Find where the given text appears and provide that cell's center as (X, Y) coordinate. 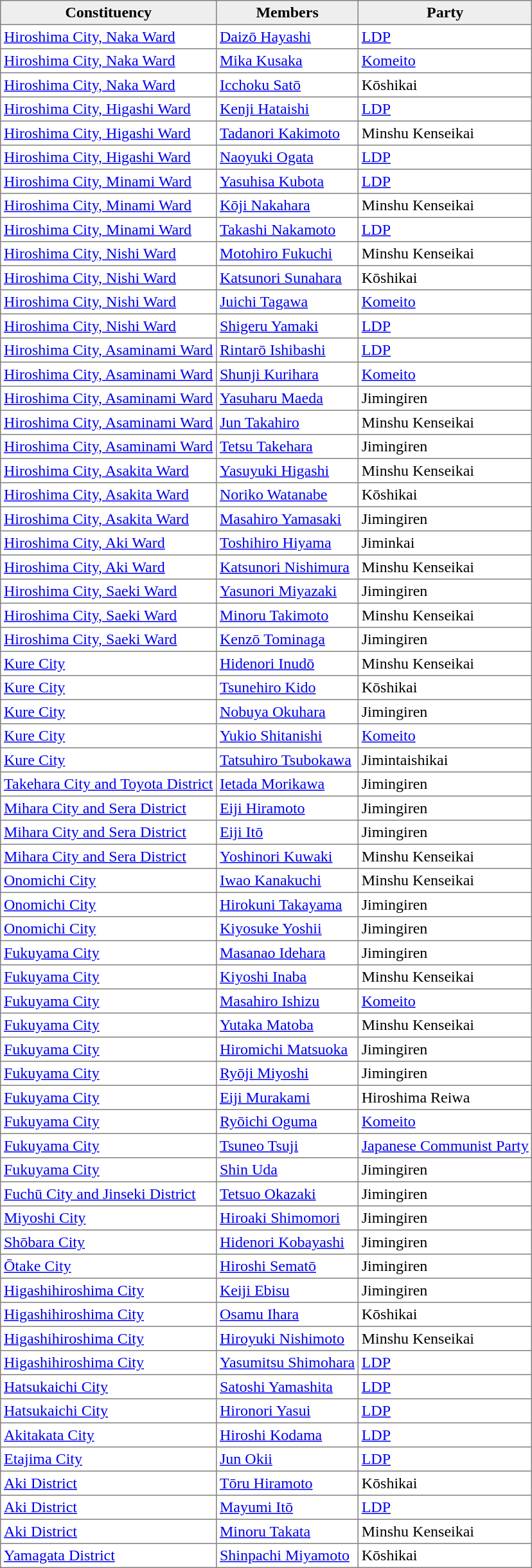
Masahiro Yamasaki (288, 519)
Masanao Idehara (288, 953)
Eiji Hiramoto (288, 808)
Fuchū City and Jinseki District (109, 1194)
Yasuhisa Kubota (288, 181)
Mika Kusaka (288, 61)
Hiromichi Matsuoka (288, 1049)
Hiroshima Reiwa (445, 1097)
Osamu Ihara (288, 1315)
Eiji Itō (288, 833)
Akitakata City (109, 1435)
Tetsuo Okazaki (288, 1194)
Tsuneo Tsuji (288, 1146)
Yasunori Miyazaki (288, 591)
Ryōichi Oguma (288, 1122)
Daizō Hayashi (288, 37)
Masahiro Ishizu (288, 1001)
Shinpachi Miyamoto (288, 1556)
Yutaka Matoba (288, 1025)
Jimintaishikai (445, 760)
Hidenori Inudō (288, 663)
Shigeru Yamaki (288, 326)
Jun Okii (288, 1459)
Tsunehiro Kido (288, 688)
Eiji Murakami (288, 1097)
Yamagata District (109, 1556)
Shōbara City (109, 1242)
Yukio Shitanishi (288, 736)
Ietada Morikawa (288, 784)
Naoyuki Ogata (288, 158)
Yasumitsu Shimohara (288, 1363)
Japanese Communist Party (445, 1146)
Jun Takahiro (288, 422)
Icchoku Satō (288, 85)
Hiroshi Kodama (288, 1435)
Motohiro Fukuchi (288, 254)
Tōru Hiramoto (288, 1483)
Shin Uda (288, 1170)
Juichi Tagawa (288, 302)
Ōtake City (109, 1266)
Hirokuni Takayama (288, 905)
Noriko Watanabe (288, 495)
Tatsuhiro Tsubokawa (288, 760)
Satoshi Yamashita (288, 1387)
Hiroshi Sematō (288, 1266)
Yasuyuki Higashi (288, 471)
Party (445, 13)
Tetsu Takehara (288, 447)
Ryōji Miyoshi (288, 1074)
Yasuharu Maeda (288, 399)
Hidenori Kobayashi (288, 1242)
Kiyosuke Yoshii (288, 929)
Tadanori Kakimoto (288, 133)
Members (288, 13)
Rintarō Ishibashi (288, 350)
Nobuya Okuhara (288, 712)
Hiroyuki Nishimoto (288, 1338)
Hironori Yasui (288, 1411)
Katsunori Nishimura (288, 567)
Etajima City (109, 1459)
Hiroaki Shimomori (288, 1218)
Kenzō Tominaga (288, 640)
Constituency (109, 13)
Mayumi Itō (288, 1508)
Shunji Kurihara (288, 374)
Minoru Takimoto (288, 615)
Jiminkai (445, 543)
Minoru Takata (288, 1531)
Kiyoshi Inaba (288, 977)
Miyoshi City (109, 1218)
Yoshinori Kuwaki (288, 856)
Takehara City and Toyota District (109, 784)
Kōji Nakahara (288, 206)
Toshihiro Hiyama (288, 543)
Takashi Nakamoto (288, 230)
Iwao Kanakuchi (288, 881)
Katsunori Sunahara (288, 278)
Keiji Ebisu (288, 1290)
Kenji Hataishi (288, 109)
